Determine the (X, Y) coordinate at the center of the cell enclosing the given text.  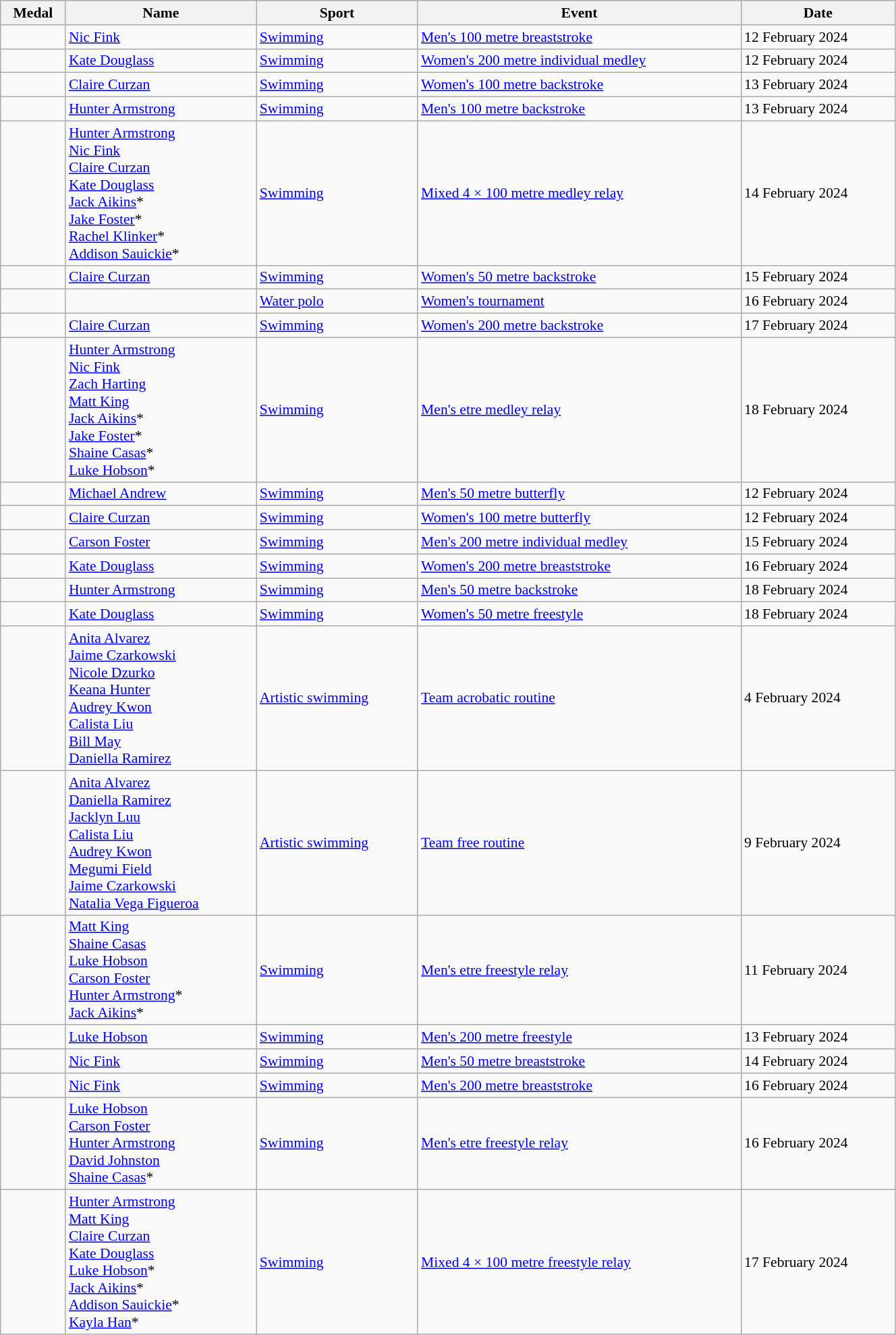
Men's 200 metre individual medley (579, 542)
Water polo (337, 302)
Women's 50 metre backstroke (579, 277)
Date (818, 13)
Men's 50 metre backstroke (579, 590)
Name (161, 13)
Men's 200 metre freestyle (579, 1038)
Men's 100 metre breaststroke (579, 37)
Women's 200 metre individual medley (579, 61)
Women's 200 metre breaststroke (579, 566)
Women's 200 metre backstroke (579, 326)
Women's 100 metre butterfly (579, 518)
Medal (33, 13)
Hunter ArmstrongNic FinkZach HartingMatt KingJack Aikins*Jake Foster*Shaine Casas*Luke Hobson* (161, 409)
Team free routine (579, 843)
Hunter ArmstrongNic FinkClaire CurzanKate DouglassJack Aikins*Jake Foster*Rachel Klinker*Addison Sauickie* (161, 193)
Men's 200 metre breaststroke (579, 1085)
Team acrobatic routine (579, 698)
11 February 2024 (818, 970)
Michael Andrew (161, 494)
Mixed 4 × 100 metre medley relay (579, 193)
Anita AlvarezDaniella RamirezJacklyn LuuCalista LiuAudrey KwonMegumi FieldJaime CzarkowskiNatalia Vega Figueroa (161, 843)
Anita AlvarezJaime CzarkowskiNicole DzurkoKeana HunterAudrey KwonCalista LiuBill MayDaniella Ramirez (161, 698)
4 February 2024 (818, 698)
Men's 50 metre breaststroke (579, 1061)
Sport (337, 13)
Luke Hobson (161, 1038)
Men's 50 metre butterfly (579, 494)
Event (579, 13)
Men's 100 metre backstroke (579, 109)
Men's etre medley relay (579, 409)
Women's tournament (579, 302)
Carson Foster (161, 542)
Hunter ArmstrongMatt KingClaire CurzanKate DouglassLuke Hobson*Jack Aikins*Addison Sauickie*Kayla Han* (161, 1262)
Luke HobsonCarson FosterHunter ArmstrongDavid JohnstonShaine Casas* (161, 1143)
Women's 50 metre freestyle (579, 615)
9 February 2024 (818, 843)
Matt KingShaine CasasLuke HobsonCarson FosterHunter Armstrong*Jack Aikins* (161, 970)
Mixed 4 × 100 metre freestyle relay (579, 1262)
Women's 100 metre backstroke (579, 85)
